Search for the cell housing the specified text and yield its (X, Y) center coordinate. 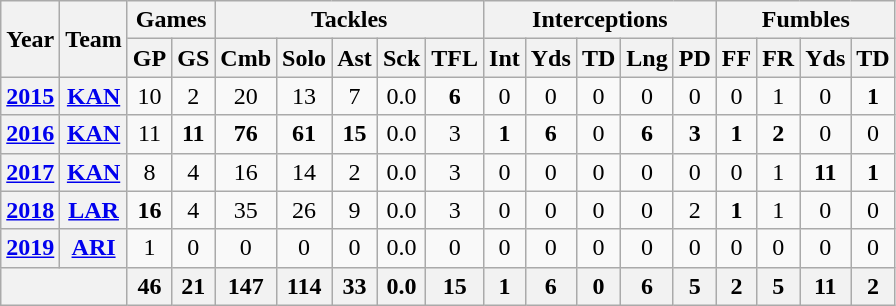
7 (355, 96)
2016 (30, 134)
20 (246, 96)
LAR (94, 210)
Year (30, 39)
Cmb (246, 58)
Games (170, 20)
Solo (304, 58)
Lng (647, 58)
2017 (30, 172)
TFL (455, 58)
Fumbles (806, 20)
114 (304, 286)
9 (355, 210)
14 (304, 172)
GS (194, 58)
FR (778, 58)
46 (149, 286)
FF (736, 58)
2015 (30, 96)
21 (194, 286)
8 (149, 172)
ARI (94, 248)
10 (149, 96)
PD (694, 58)
76 (246, 134)
Interceptions (600, 20)
2019 (30, 248)
147 (246, 286)
Int (505, 58)
Sck (401, 58)
33 (355, 286)
26 (304, 210)
GP (149, 58)
2018 (30, 210)
35 (246, 210)
Tackles (350, 20)
61 (304, 134)
Team (94, 39)
Ast (355, 58)
13 (304, 96)
